Output the (x, y) coordinate of the center of the cell containing the given text.  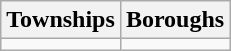
Boroughs (174, 20)
Townships (61, 20)
